Search for the cell housing the specified text and yield its (X, Y) center coordinate. 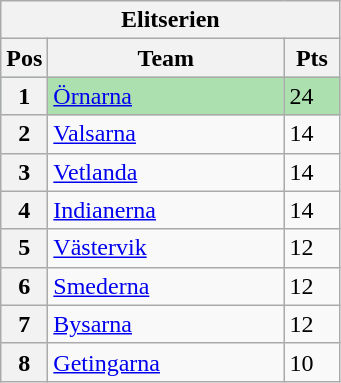
Bysarna (166, 324)
Pts (312, 58)
3 (24, 172)
6 (24, 286)
Örnarna (166, 96)
Elitserien (170, 20)
Vetlanda (166, 172)
10 (312, 362)
4 (24, 210)
Team (166, 58)
8 (24, 362)
Getingarna (166, 362)
Västervik (166, 248)
2 (24, 134)
1 (24, 96)
Valsarna (166, 134)
24 (312, 96)
Indianerna (166, 210)
Smederna (166, 286)
Pos (24, 58)
7 (24, 324)
5 (24, 248)
